From the cell containing the given text, extract its center point as [x, y] coordinate. 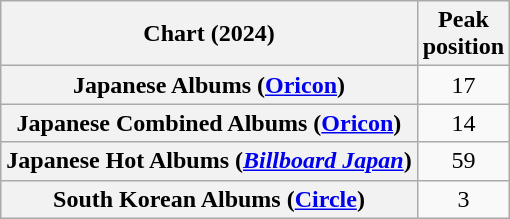
17 [463, 85]
Japanese Albums (Oricon) [209, 85]
Japanese Combined Albums (Oricon) [209, 123]
59 [463, 161]
Chart (2024) [209, 34]
Peakposition [463, 34]
South Korean Albums (Circle) [209, 199]
14 [463, 123]
3 [463, 199]
Japanese Hot Albums (Billboard Japan) [209, 161]
